Search for the cell housing the specified text and yield its (x, y) center coordinate. 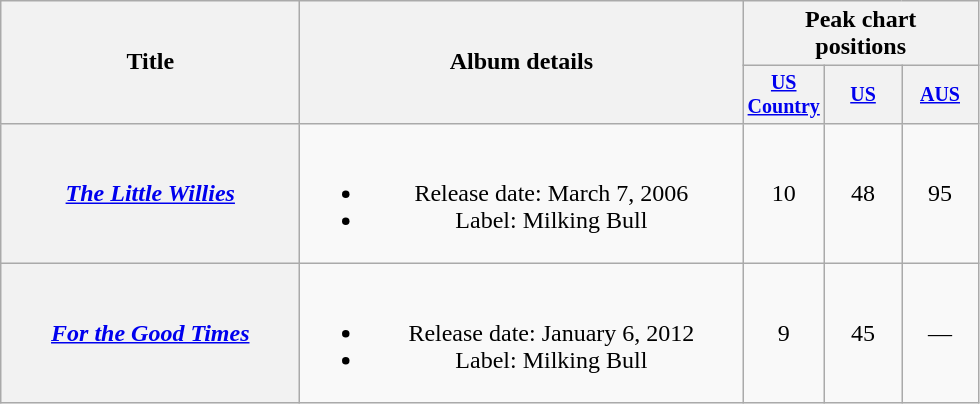
AUS (940, 94)
95 (940, 193)
10 (784, 193)
48 (864, 193)
Title (150, 62)
Album details (522, 62)
— (940, 333)
US (864, 94)
45 (864, 333)
The Little Willies (150, 193)
Release date: January 6, 2012Label: Milking Bull (522, 333)
Release date: March 7, 2006Label: Milking Bull (522, 193)
Peak chartpositions (861, 34)
For the Good Times (150, 333)
US Country (784, 94)
9 (784, 333)
